Extract the [X, Y] coordinate from the center of the cell holding the provided text.  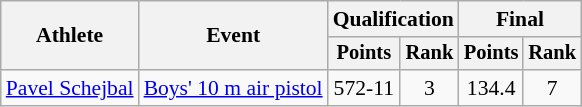
Pavel Schejbal [70, 88]
Final [520, 19]
Event [234, 36]
Qualification [394, 19]
134.4 [491, 88]
572-11 [364, 88]
7 [552, 88]
Boys' 10 m air pistol [234, 88]
3 [430, 88]
Athlete [70, 36]
